Return (X, Y) of the center of cell containing provided text 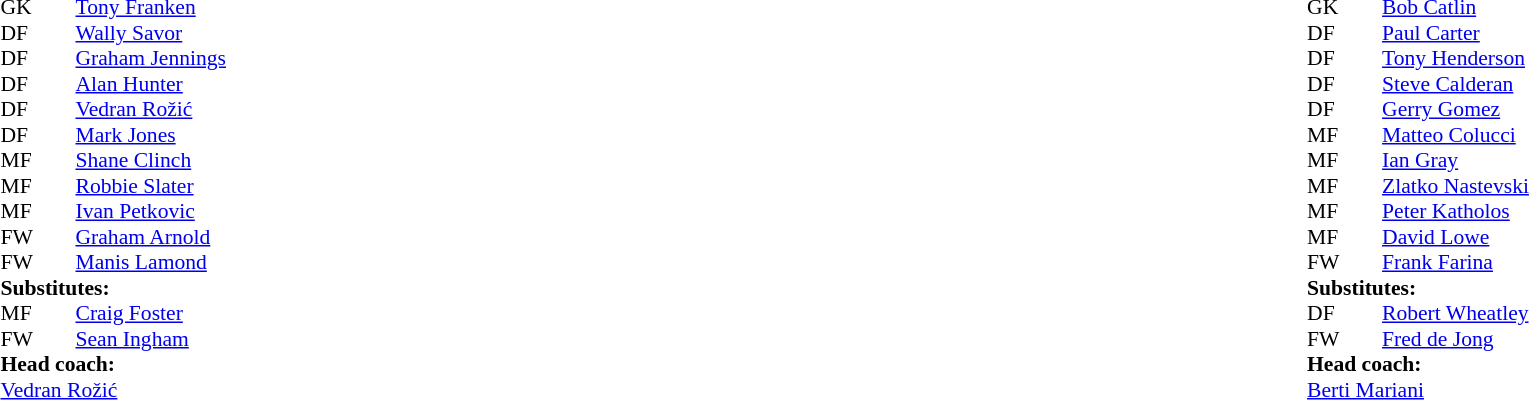
Ivan Petkovic (151, 211)
Manis Lamond (151, 263)
Vedran Rožić (151, 109)
Peter Katholos (1456, 211)
Shane Clinch (151, 161)
Tony Henderson (1456, 59)
Matteo Colucci (1456, 135)
Graham Arnold (151, 237)
Robert Wheatley (1456, 313)
Ian Gray (1456, 161)
Paul Carter (1456, 33)
Graham Jennings (151, 59)
Sean Ingham (151, 339)
Wally Savor (151, 33)
Alan Hunter (151, 84)
Frank Farina (1456, 263)
Craig Foster (151, 313)
Fred de Jong (1456, 339)
Gerry Gomez (1456, 109)
Steve Calderan (1456, 84)
Mark Jones (151, 135)
Zlatko Nastevski (1456, 186)
David Lowe (1456, 237)
Robbie Slater (151, 186)
